Extract the [x, y] coordinate from the center of the cell holding the provided text.  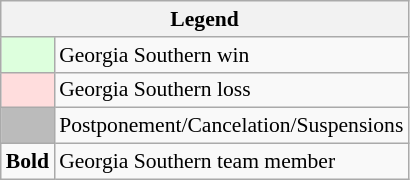
Bold [28, 162]
Georgia Southern team member [231, 162]
Postponement/Cancelation/Suspensions [231, 126]
Legend [205, 19]
Georgia Southern loss [231, 90]
Georgia Southern win [231, 55]
